Search for the cell housing the specified text and yield its [x, y] center coordinate. 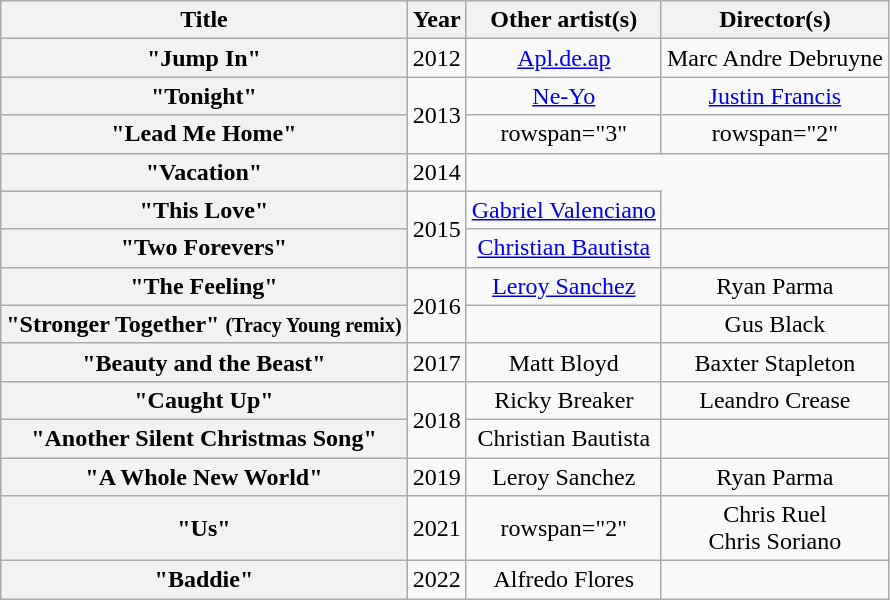
Other artist(s) [564, 20]
Year [436, 20]
2021 [436, 528]
"Tonight" [204, 96]
Ne-Yo [564, 96]
"Two Forevers" [204, 248]
"Stronger Together" (Tracy Young remix) [204, 324]
Apl.de.ap [564, 58]
Marc Andre Debruyne [774, 58]
"The Feeling" [204, 286]
2013 [436, 115]
"Another Silent Christmas Song" [204, 438]
2012 [436, 58]
Gabriel Valenciano [564, 210]
"Us" [204, 528]
"Baddie" [204, 580]
Director(s) [774, 20]
rowspan="3" [564, 134]
2019 [436, 477]
"Vacation" [204, 172]
2015 [436, 229]
Ricky Breaker [564, 400]
2018 [436, 419]
"This Love" [204, 210]
Matt Bloyd [564, 362]
"Caught Up" [204, 400]
Baxter Stapleton [774, 362]
"Lead Me Home" [204, 134]
2022 [436, 580]
Leandro Crease [774, 400]
2017 [436, 362]
"Beauty and the Beast" [204, 362]
Justin Francis [774, 96]
"A Whole New World" [204, 477]
Chris RuelChris Soriano [774, 528]
Gus Black [774, 324]
2016 [436, 305]
"Jump In" [204, 58]
Alfredo Flores [564, 580]
Title [204, 20]
2014 [436, 172]
